For the text-containing cell, return its midpoint in (x, y) coordinate format. 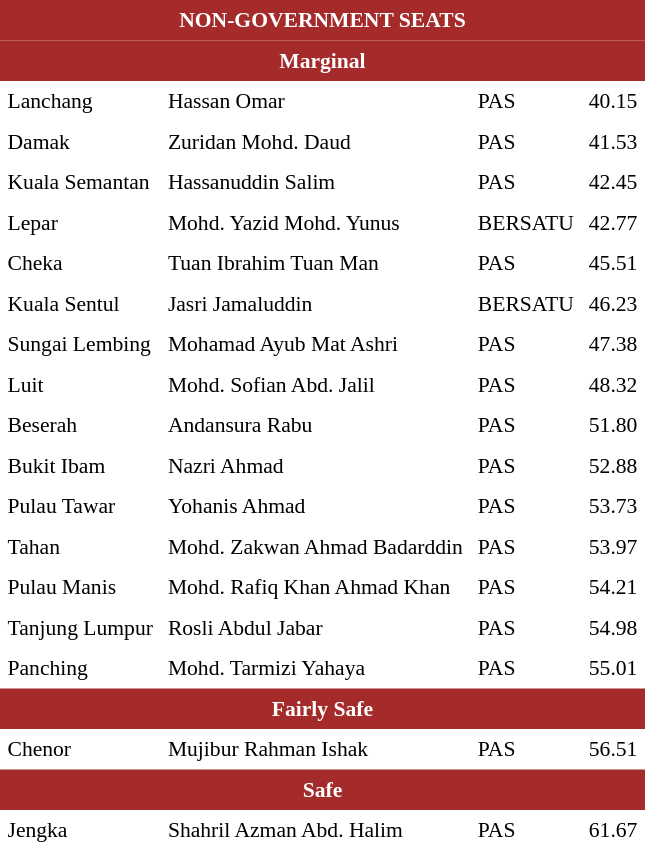
Fairly Safe (322, 708)
52.88 (613, 465)
Mohd. Sofian Abd. Jalil (315, 384)
Andansura Rabu (315, 425)
Damak (80, 141)
Tahan (80, 546)
Lepar (80, 222)
54.21 (613, 587)
Hassanuddin Salim (315, 182)
Marginal (322, 60)
Yohanis Ahmad (315, 506)
Tuan Ibrahim Tuan Man (315, 263)
Kuala Semantan (80, 182)
47.38 (613, 344)
48.32 (613, 384)
Mohamad Ayub Mat Ashri (315, 344)
40.15 (613, 101)
Mohd. Zakwan Ahmad Badarddin (315, 546)
55.01 (613, 668)
Panching (80, 668)
Mohd. Tarmizi Yahaya (315, 668)
Beserah (80, 425)
Chenor (80, 749)
53.73 (613, 506)
Pulau Manis (80, 587)
NON-GOVERNMENT SEATS (322, 20)
46.23 (613, 303)
Jasri Jamaluddin (315, 303)
Bukit Ibam (80, 465)
54.98 (613, 627)
Kuala Sentul (80, 303)
Hassan Omar (315, 101)
Mujibur Rahman Ishak (315, 749)
Pulau Tawar (80, 506)
41.53 (613, 141)
Luit (80, 384)
Tanjung Lumpur (80, 627)
Lanchang (80, 101)
53.97 (613, 546)
42.77 (613, 222)
Nazri Ahmad (315, 465)
Cheka (80, 263)
Mohd. Rafiq Khan Ahmad Khan (315, 587)
56.51 (613, 749)
45.51 (613, 263)
51.80 (613, 425)
Sungai Lembing (80, 344)
Mohd. Yazid Mohd. Yunus (315, 222)
Zuridan Mohd. Daud (315, 141)
Rosli Abdul Jabar (315, 627)
42.45 (613, 182)
Safe (322, 789)
